Output the (X, Y) coordinate of the center of the cell containing the given text.  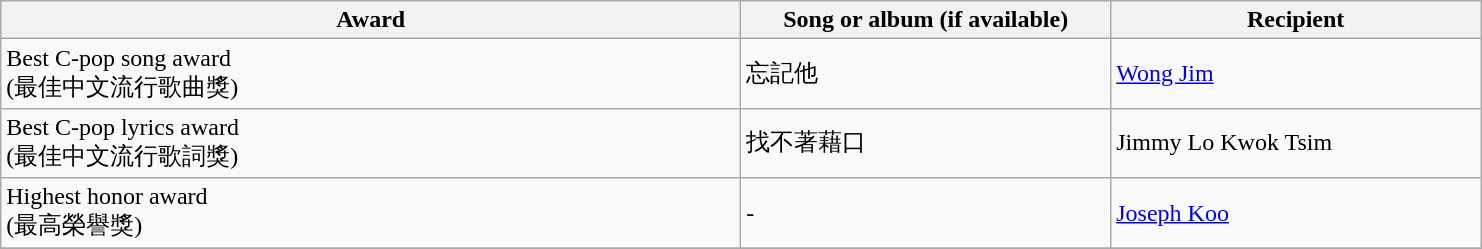
Best C-pop lyrics award(最佳中文流行歌詞獎) (371, 143)
Recipient (1296, 20)
Wong Jim (1296, 74)
Best C-pop song award(最佳中文流行歌曲獎) (371, 74)
找不著藉口 (926, 143)
- (926, 213)
Award (371, 20)
Highest honor award(最高榮譽獎) (371, 213)
Joseph Koo (1296, 213)
Jimmy Lo Kwok Tsim (1296, 143)
忘記他 (926, 74)
Song or album (if available) (926, 20)
